Return (x, y) of the center of cell containing provided text 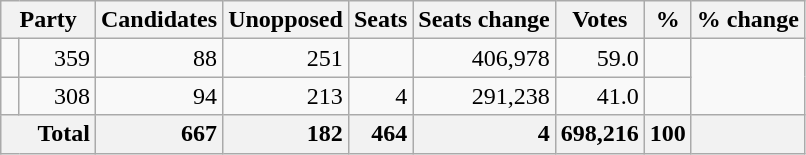
213 (286, 96)
Seats change (484, 20)
Seats (380, 20)
% change (748, 20)
% (668, 20)
406,978 (484, 58)
Party (48, 20)
100 (668, 134)
251 (286, 58)
Votes (600, 20)
94 (160, 96)
88 (160, 58)
182 (286, 134)
59.0 (600, 58)
698,216 (600, 134)
Total (48, 134)
41.0 (600, 96)
291,238 (484, 96)
Candidates (160, 20)
308 (58, 96)
464 (380, 134)
Unopposed (286, 20)
359 (58, 58)
667 (160, 134)
